Scan for the cell matching the given text and deliver its [X, Y] coordinate at center. 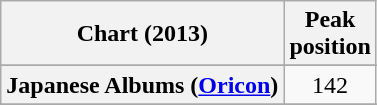
Japanese Albums (Oricon) [142, 85]
Chart (2013) [142, 34]
142 [330, 85]
Peakposition [330, 34]
